Determine the [x, y] coordinate at the center of the cell enclosing the given text.  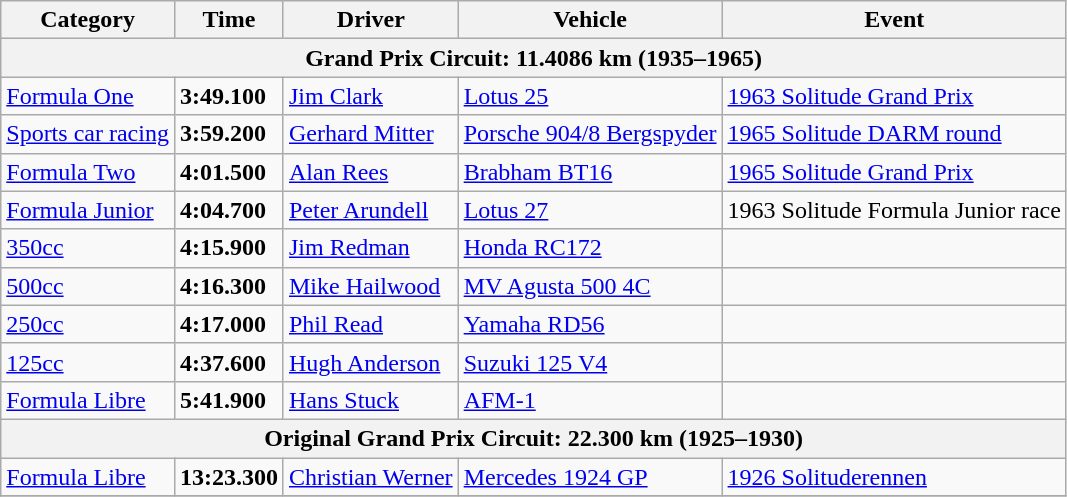
Event [894, 20]
350cc [88, 248]
1926 Solituderennen [894, 477]
Peter Arundell [370, 210]
Suzuki 125 V4 [590, 362]
Lotus 27 [590, 210]
Jim Redman [370, 248]
Formula One [88, 96]
4:17.000 [228, 324]
5:41.900 [228, 400]
Category [88, 20]
Hans Stuck [370, 400]
Sports car racing [88, 134]
4:04.700 [228, 210]
Porsche 904/8 Bergspyder [590, 134]
Original Grand Prix Circuit: 22.300 km (1925–1930) [534, 438]
Honda RC172 [590, 248]
125cc [88, 362]
Driver [370, 20]
4:16.300 [228, 286]
Vehicle [590, 20]
1963 Solitude Grand Prix [894, 96]
Hugh Anderson [370, 362]
3:59.200 [228, 134]
Alan Rees [370, 172]
1965 Solitude DARM round [894, 134]
Yamaha RD56 [590, 324]
Gerhard Mitter [370, 134]
Formula Junior [88, 210]
4:37.600 [228, 362]
Mike Hailwood [370, 286]
MV Agusta 500 4C [590, 286]
Mercedes 1924 GP [590, 477]
250cc [88, 324]
1963 Solitude Formula Junior race [894, 210]
Lotus 25 [590, 96]
Time [228, 20]
Formula Two [88, 172]
4:01.500 [228, 172]
Christian Werner [370, 477]
3:49.100 [228, 96]
Grand Prix Circuit: 11.4086 km (1935–1965) [534, 58]
1965 Solitude Grand Prix [894, 172]
Jim Clark [370, 96]
500cc [88, 286]
Brabham BT16 [590, 172]
AFM-1 [590, 400]
13:23.300 [228, 477]
Phil Read [370, 324]
4:15.900 [228, 248]
